Return (x, y) of the center of cell containing provided text 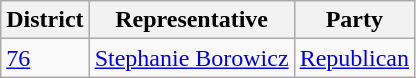
Representative (192, 20)
Republican (354, 58)
District (45, 20)
Stephanie Borowicz (192, 58)
76 (45, 58)
Party (354, 20)
